For the text-containing cell, return its midpoint in (X, Y) coordinate format. 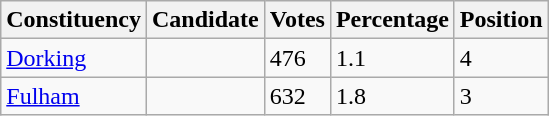
4 (501, 58)
Position (501, 20)
476 (297, 58)
Dorking (74, 58)
1.8 (392, 96)
Fulham (74, 96)
1.1 (392, 58)
Votes (297, 20)
3 (501, 96)
Candidate (205, 20)
Percentage (392, 20)
Constituency (74, 20)
632 (297, 96)
